Find where the given text appears and provide that cell's center as [X, Y] coordinate. 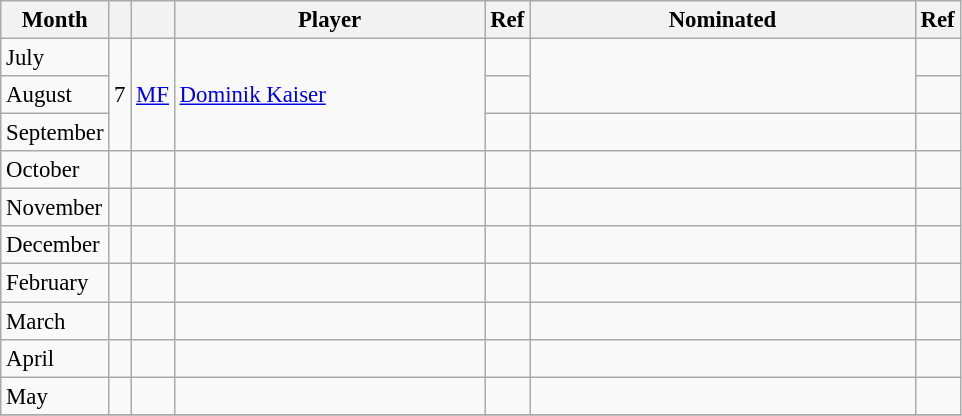
April [55, 358]
7 [120, 96]
July [55, 58]
October [55, 170]
December [55, 245]
Dominik Kaiser [330, 96]
Nominated [723, 20]
March [55, 321]
February [55, 283]
Month [55, 20]
MF [153, 96]
August [55, 95]
May [55, 396]
September [55, 133]
November [55, 208]
Player [330, 20]
